For the text-containing cell, return its midpoint in (x, y) coordinate format. 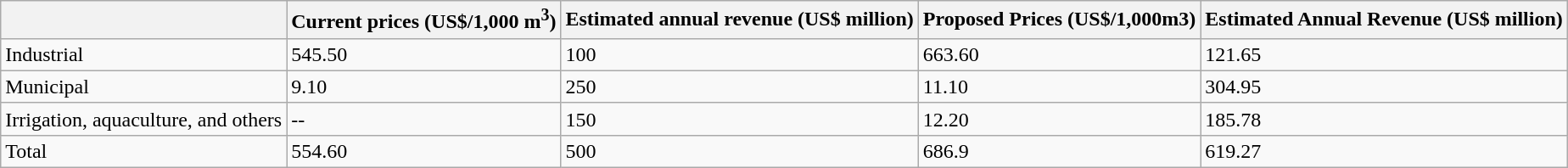
9.10 (424, 87)
554.60 (424, 151)
12.20 (1059, 119)
100 (740, 54)
Municipal (144, 87)
Industrial (144, 54)
619.27 (1384, 151)
185.78 (1384, 119)
500 (740, 151)
150 (740, 119)
-- (424, 119)
304.95 (1384, 87)
Current prices (US$/1,000 m3) (424, 20)
250 (740, 87)
545.50 (424, 54)
Total (144, 151)
11.10 (1059, 87)
Estimated Annual Revenue (US$ million) (1384, 20)
121.65 (1384, 54)
Estimated annual revenue (US$ million) (740, 20)
663.60 (1059, 54)
Irrigation, aquaculture, and others (144, 119)
Proposed Prices (US$/1,000m3) (1059, 20)
686.9 (1059, 151)
